Locate the cell with the specified text and output its (x, y) center coordinate. 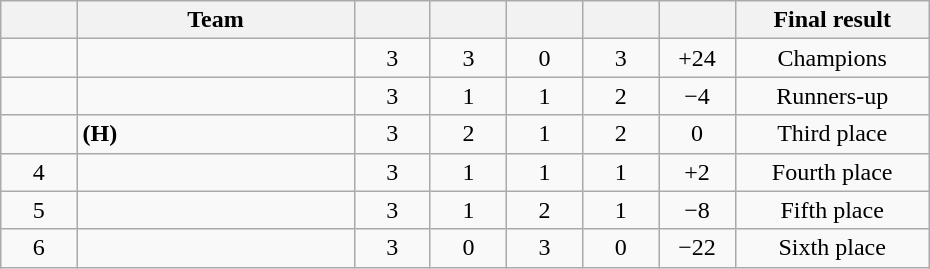
(H) (216, 134)
Runners-up (832, 96)
−4 (697, 96)
Champions (832, 58)
5 (39, 210)
−22 (697, 248)
Team (216, 20)
6 (39, 248)
−8 (697, 210)
4 (39, 172)
+2 (697, 172)
Sixth place (832, 248)
Fifth place (832, 210)
Third place (832, 134)
Final result (832, 20)
+24 (697, 58)
Fourth place (832, 172)
